From the cell containing the given text, extract its center point as (X, Y) coordinate. 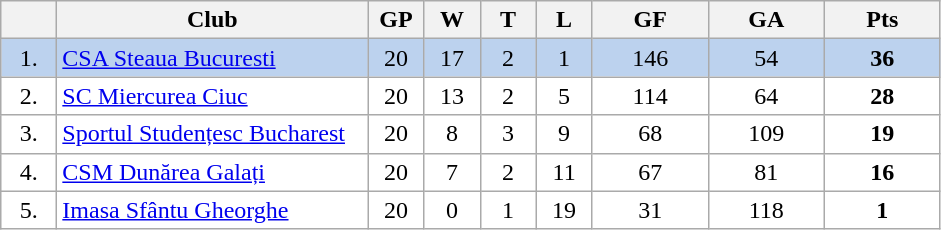
3 (508, 134)
5 (564, 96)
GP (396, 20)
16 (882, 172)
36 (882, 58)
CSA Steaua Bucuresti (212, 58)
7 (452, 172)
64 (766, 96)
3. (29, 134)
Imasa Sfântu Gheorghe (212, 210)
118 (766, 210)
SC Miercurea Ciuc (212, 96)
CSM Dunărea Galați (212, 172)
T (508, 20)
54 (766, 58)
13 (452, 96)
L (564, 20)
GF (650, 20)
81 (766, 172)
114 (650, 96)
9 (564, 134)
67 (650, 172)
31 (650, 210)
11 (564, 172)
0 (452, 210)
28 (882, 96)
W (452, 20)
2. (29, 96)
68 (650, 134)
8 (452, 134)
Sportul Studențesc Bucharest (212, 134)
17 (452, 58)
Pts (882, 20)
Club (212, 20)
146 (650, 58)
1. (29, 58)
4. (29, 172)
GA (766, 20)
5. (29, 210)
109 (766, 134)
